Search for the cell housing the specified text and yield its [X, Y] center coordinate. 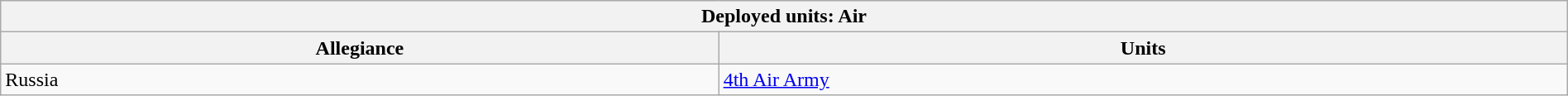
Deployed units: Air [784, 17]
Units [1143, 48]
Allegiance [360, 48]
Russia [360, 79]
4th Air Army [1143, 79]
